From the cell containing the given text, extract its center point as (x, y) coordinate. 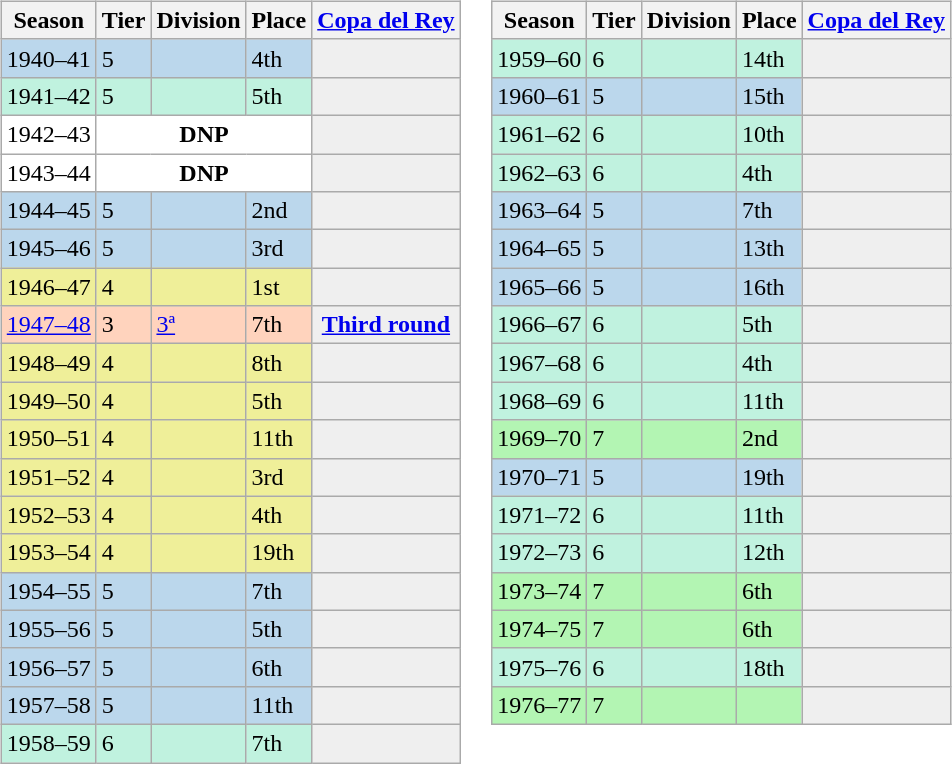
1940–41 (48, 58)
1976–77 (540, 705)
1961–62 (540, 134)
1st (279, 287)
1959–60 (540, 58)
16th (769, 287)
1953–54 (48, 553)
1954–55 (48, 591)
Third round (386, 325)
1967–68 (540, 363)
1964–65 (540, 249)
1970–71 (540, 477)
1945–46 (48, 249)
1969–70 (540, 439)
1951–52 (48, 477)
1952–53 (48, 515)
1965–66 (540, 287)
1968–69 (540, 401)
3ª (198, 325)
18th (769, 667)
8th (279, 363)
1955–56 (48, 629)
1963–64 (540, 211)
1966–67 (540, 325)
1956–57 (48, 667)
13th (769, 249)
1942–43 (48, 134)
1944–45 (48, 211)
1960–61 (540, 96)
1974–75 (540, 629)
1946–47 (48, 287)
1950–51 (48, 439)
1949–50 (48, 401)
1948–49 (48, 363)
1941–42 (48, 96)
14th (769, 58)
1971–72 (540, 515)
1943–44 (48, 173)
12th (769, 553)
1947–48 (48, 325)
1972–73 (540, 553)
10th (769, 134)
1962–63 (540, 173)
15th (769, 96)
1957–58 (48, 705)
1973–74 (540, 591)
1975–76 (540, 667)
3 (124, 325)
1958–59 (48, 743)
